Search for the cell housing the specified text and yield its [x, y] center coordinate. 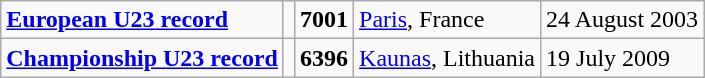
7001 [324, 20]
Paris, France [448, 20]
19 July 2009 [622, 58]
24 August 2003 [622, 20]
6396 [324, 58]
Kaunas, Lithuania [448, 58]
European U23 record [142, 20]
Championship U23 record [142, 58]
